Extract the (x, y) coordinate from the center of the cell holding the provided text.  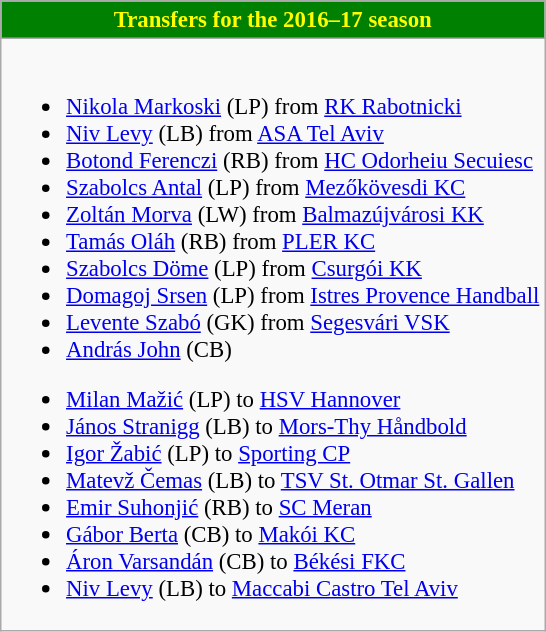
Transfers for the 2016–17 season (273, 20)
